Extract the [x, y] coordinate from the center of the cell holding the provided text.  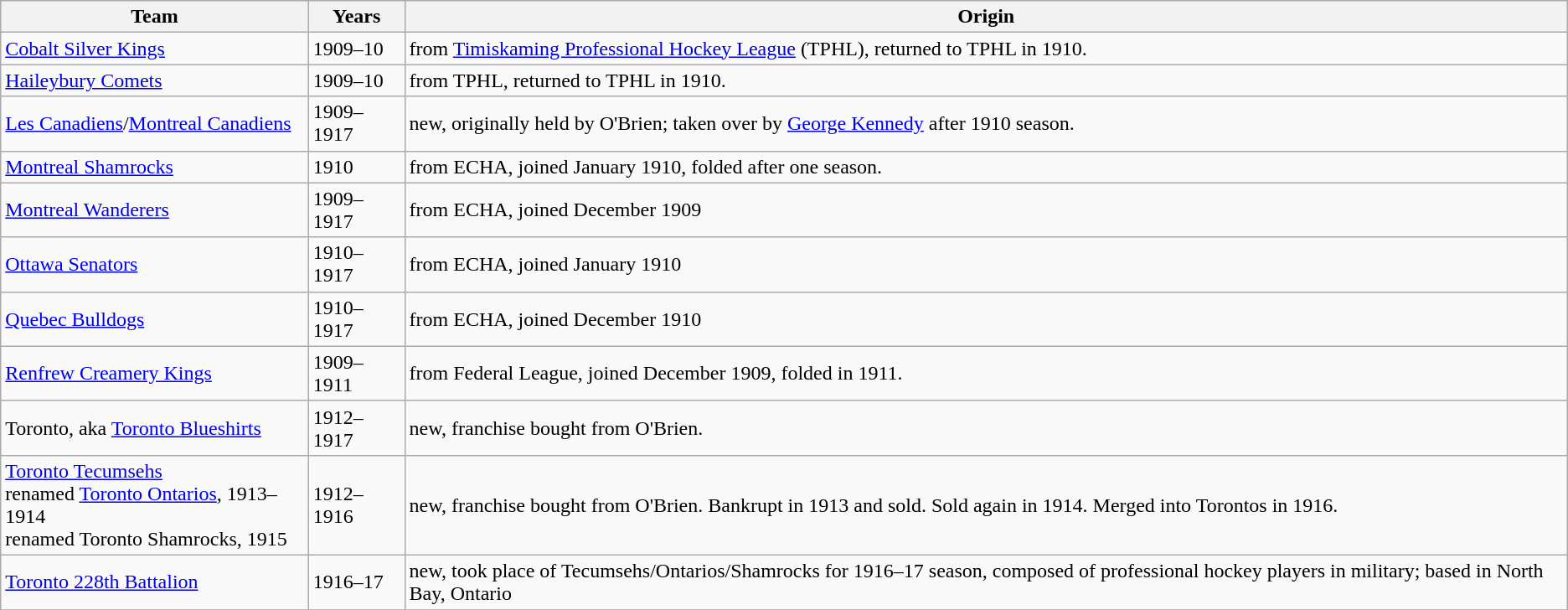
Origin [986, 17]
Montreal Shamrocks [155, 167]
1912–1916 [357, 504]
1912–1917 [357, 427]
Team [155, 17]
new, franchise bought from O'Brien. Bankrupt in 1913 and sold. Sold again in 1914. Merged into Torontos in 1916. [986, 504]
Les Canadiens/Montreal Canadiens [155, 124]
from Federal League, joined December 1909, folded in 1911. [986, 374]
from ECHA, joined December 1909 [986, 209]
from ECHA, joined January 1910, folded after one season. [986, 167]
from TPHL, returned to TPHL in 1910. [986, 80]
new, took place of Tecumsehs/Ontarios/Shamrocks for 1916–17 season, composed of professional hockey players in military; based in North Bay, Ontario [986, 582]
Toronto, aka Toronto Blueshirts [155, 427]
Toronto 228th Battalion [155, 582]
Renfrew Creamery Kings [155, 374]
from Timiskaming Professional Hockey League (TPHL), returned to TPHL in 1910. [986, 49]
1910 [357, 167]
1909–1911 [357, 374]
Montreal Wanderers [155, 209]
Haileybury Comets [155, 80]
new, franchise bought from O'Brien. [986, 427]
new, originally held by O'Brien; taken over by George Kennedy after 1910 season. [986, 124]
from ECHA, joined December 1910 [986, 318]
from ECHA, joined January 1910 [986, 265]
Cobalt Silver Kings [155, 49]
Years [357, 17]
Ottawa Senators [155, 265]
Quebec Bulldogs [155, 318]
1916–17 [357, 582]
Toronto Tecumsehs renamed Toronto Ontarios, 1913–1914 renamed Toronto Shamrocks, 1915 [155, 504]
